Output the (X, Y) coordinate of the center of the cell containing the given text.  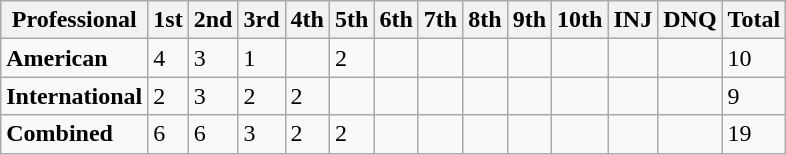
1st (168, 20)
9th (529, 20)
American (74, 58)
2nd (213, 20)
1 (262, 58)
International (74, 96)
10th (580, 20)
5th (351, 20)
9 (754, 96)
DNQ (690, 20)
INJ (633, 20)
3rd (262, 20)
10 (754, 58)
4 (168, 58)
4th (307, 20)
7th (440, 20)
19 (754, 134)
Professional (74, 20)
Total (754, 20)
6th (396, 20)
Combined (74, 134)
8th (485, 20)
